Provide the [x, y] coordinate of the cell's center where the given text is located.  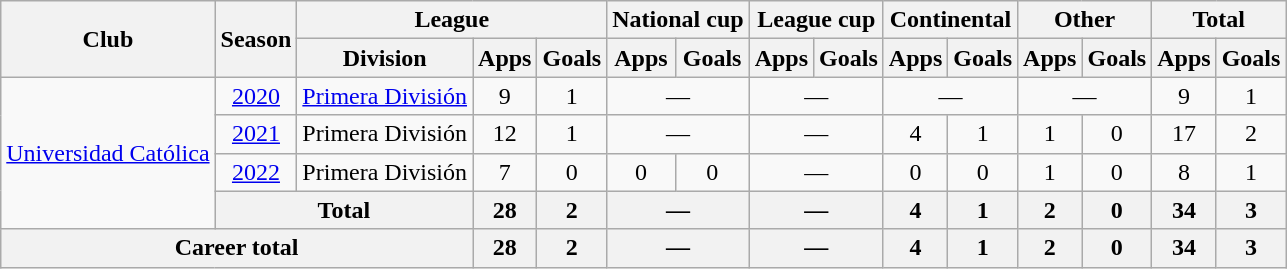
7 [505, 172]
Universidad Católica [108, 153]
Club [108, 39]
Continental [950, 20]
2022 [256, 172]
League [452, 20]
17 [1184, 134]
Division [385, 58]
Other [1085, 20]
2021 [256, 134]
Season [256, 39]
12 [505, 134]
8 [1184, 172]
League cup [816, 20]
National cup [678, 20]
2020 [256, 96]
Career total [237, 248]
